Scan for the cell matching the given text and deliver its [X, Y] coordinate at center. 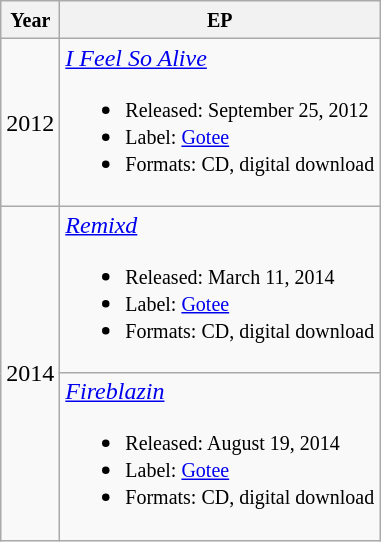
I Feel So AliveReleased: September 25, 2012Label: GoteeFormats: CD, digital download [220, 122]
2014 [30, 373]
RemixdReleased: March 11, 2014Label: GoteeFormats: CD, digital download [220, 290]
Year [30, 20]
FireblazinReleased: August 19, 2014Label: GoteeFormats: CD, digital download [220, 456]
EP [220, 20]
2012 [30, 122]
